Capture the cell that displays the provided text and extract its [x, y] central coordinate. 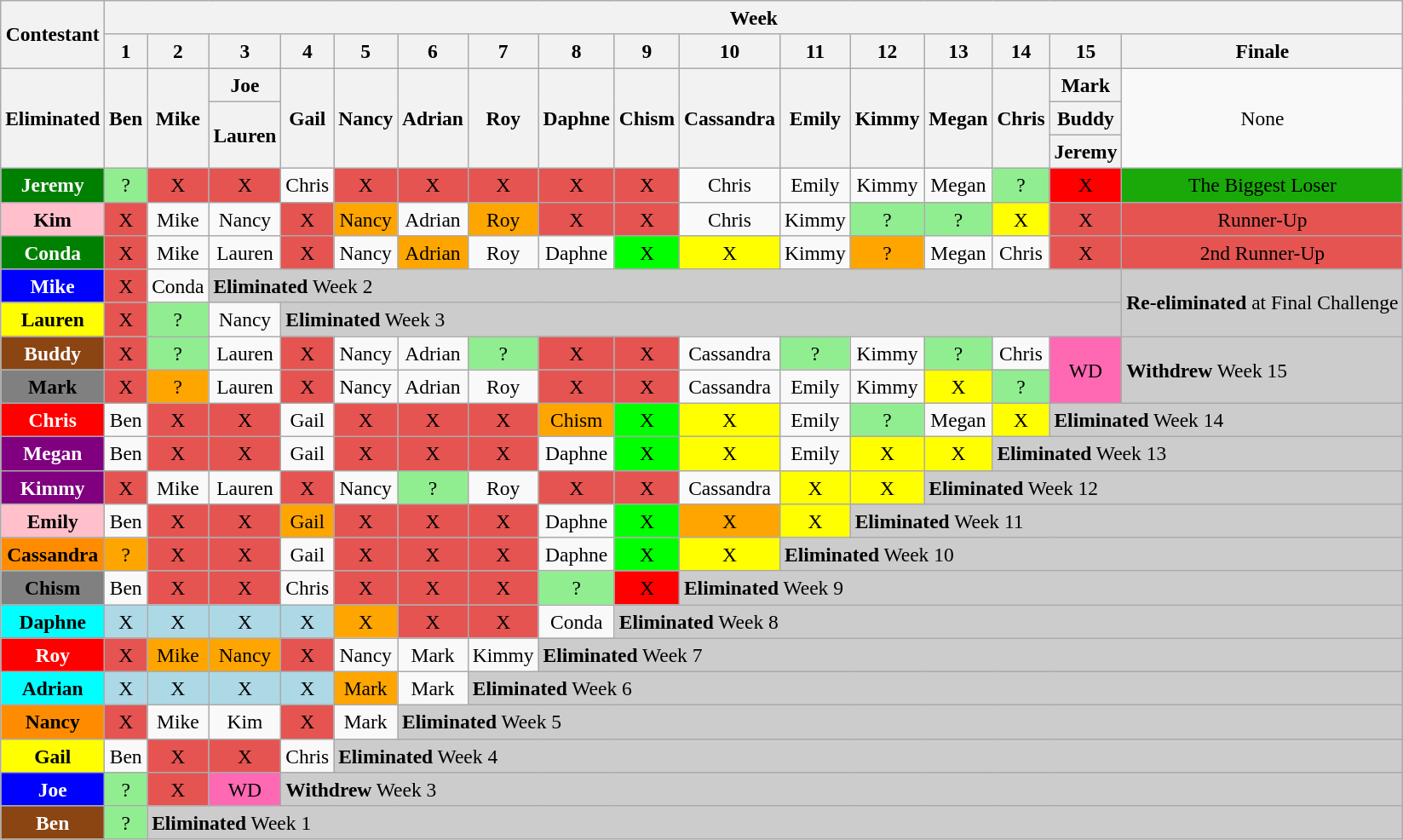
None [1262, 118]
Week [754, 17]
Eliminated Week 14 [1227, 419]
Eliminated Week 4 [869, 755]
Eliminated Week 8 [1009, 620]
10 [730, 51]
11 [816, 51]
2 [178, 51]
Contestant [53, 34]
Eliminated Week 2 [665, 285]
Eliminated Week 5 [900, 721]
Eliminated Week 6 [935, 688]
12 [888, 51]
Withdrew Week 3 [842, 789]
3 [245, 51]
Eliminated Week 3 [702, 319]
Runner-Up [1262, 218]
7 [503, 51]
Withdrew Week 15 [1262, 370]
Eliminated Week 7 [971, 654]
Eliminated Week 12 [1164, 487]
9 [647, 51]
Eliminated Week 9 [1041, 588]
15 [1085, 51]
Eliminated Week 1 [775, 821]
The Biggest Loser [1262, 184]
Eliminated Week 13 [1198, 453]
Eliminated [53, 118]
2nd Runner-Up [1262, 252]
Finale [1262, 51]
4 [308, 51]
Eliminated Week 10 [1092, 554]
13 [958, 51]
1 [126, 51]
5 [366, 51]
Re-eliminated at Final Challenge [1262, 302]
6 [433, 51]
14 [1021, 51]
Eliminated Week 11 [1126, 520]
8 [576, 51]
